Provide the (x, y) coordinate of the cell's center where the given text is located.  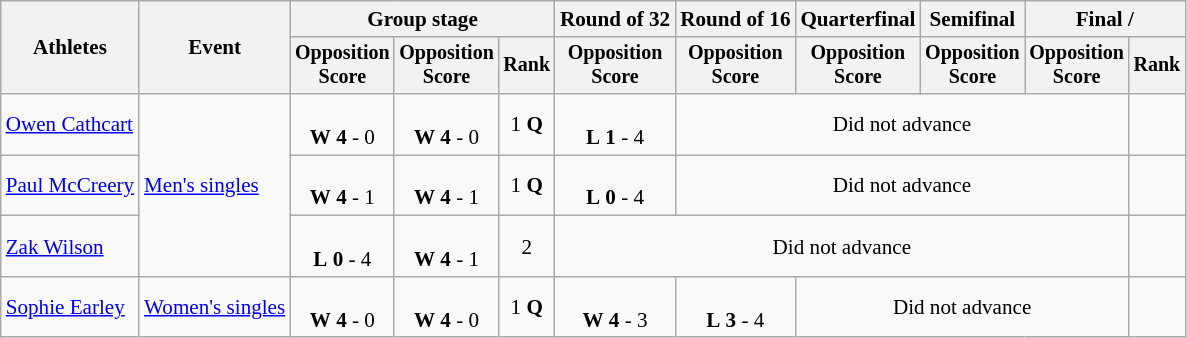
Event (214, 48)
Round of 32 (615, 18)
Final / (1105, 18)
W 4 - 3 (615, 308)
Quarterfinal (858, 18)
Paul McCreery (70, 186)
Men's singles (214, 186)
Zak Wilson (70, 246)
L 1 - 4 (615, 124)
L 3 - 4 (735, 308)
Women's singles (214, 308)
Owen Cathcart (70, 124)
Sophie Earley (70, 308)
Group stage (422, 18)
2 (527, 246)
Athletes (70, 48)
Semifinal (972, 18)
Round of 16 (735, 18)
